Identify which cell holds the provided text, then report its (x, y) central coordinate. 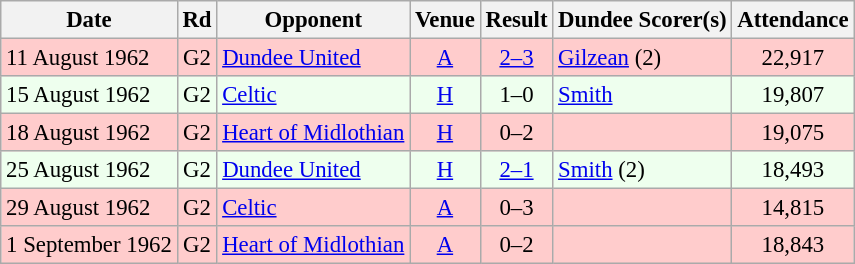
Smith (2) (642, 170)
18,843 (793, 245)
15 August 1962 (89, 95)
18,493 (793, 170)
Attendance (793, 20)
Result (516, 20)
1 September 1962 (89, 245)
0–3 (516, 208)
19,807 (793, 95)
19,075 (793, 133)
1–0 (516, 95)
2–3 (516, 58)
18 August 1962 (89, 133)
Date (89, 20)
Gilzean (2) (642, 58)
Dundee Scorer(s) (642, 20)
Venue (446, 20)
Opponent (314, 20)
11 August 1962 (89, 58)
29 August 1962 (89, 208)
25 August 1962 (89, 170)
22,917 (793, 58)
Rd (197, 20)
2–1 (516, 170)
14,815 (793, 208)
Smith (642, 95)
